Provide the [x, y] coordinate of the cell's center where the given text is located.  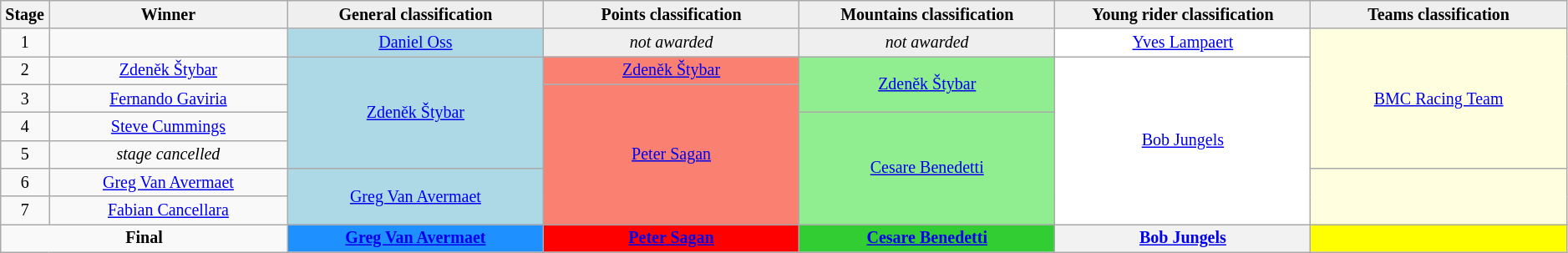
General classification [415, 15]
Stage [25, 15]
BMC Racing Team [1439, 99]
2 [25, 70]
stage cancelled [169, 154]
Steve Cummings [169, 127]
Daniel Oss [415, 43]
Fernando Gaviria [169, 99]
Final [145, 239]
Winner [169, 15]
7 [25, 210]
5 [25, 154]
4 [25, 127]
1 [25, 43]
Mountains classification [927, 15]
3 [25, 99]
Points classification [671, 15]
Young rider classification [1183, 15]
Fabian Cancellara [169, 210]
6 [25, 182]
Yves Lampaert [1183, 43]
Teams classification [1439, 15]
